Search for the cell housing the specified text and yield its (X, Y) center coordinate. 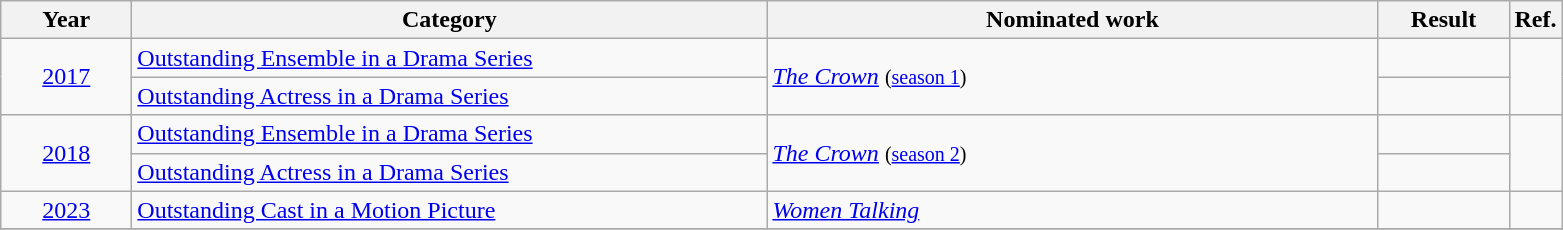
2023 (66, 210)
Category (450, 20)
2017 (66, 77)
Ref. (1536, 20)
2018 (66, 153)
Women Talking (1072, 210)
Result (1444, 20)
Year (66, 20)
The Crown (season 1) (1072, 77)
Nominated work (1072, 20)
The Crown (season 2) (1072, 153)
Outstanding Cast in a Motion Picture (450, 210)
